For the text-containing cell, return its midpoint in [X, Y] coordinate format. 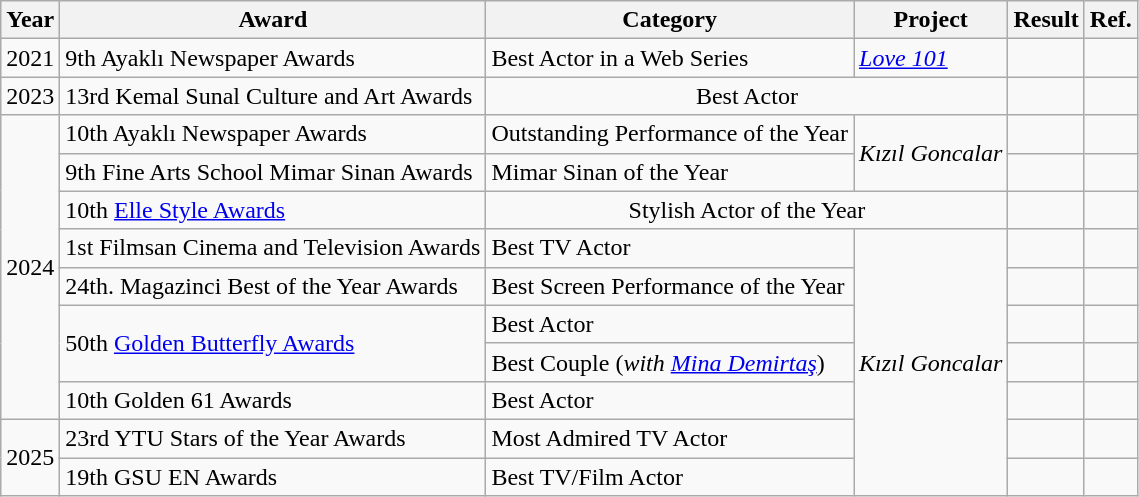
Stylish Actor of the Year [747, 210]
10th Golden 61 Awards [273, 400]
2025 [30, 457]
Best TV/Film Actor [670, 477]
Category [670, 20]
Outstanding Performance of the Year [670, 134]
19th GSU EN Awards [273, 477]
2024 [30, 267]
Best Screen Performance of the Year [670, 286]
Best Actor in a Web Series [670, 58]
2023 [30, 96]
Mimar Sinan of the Year [670, 172]
23rd YTU Stars of the Year Awards [273, 438]
9th Fine Arts School Mimar Sinan Awards [273, 172]
9th Ayaklı Newspaper Awards [273, 58]
50th Golden Butterfly Awards [273, 343]
10th Elle Style Awards [273, 210]
Best Couple (with Mina Demirtaş) [670, 362]
Best TV Actor [670, 248]
Most Admired TV Actor [670, 438]
Project [931, 20]
24th. Magazinci Best of the Year Awards [273, 286]
Love 101 [931, 58]
10th Ayaklı Newspaper Awards [273, 134]
Award [273, 20]
13rd Kemal Sunal Culture and Art Awards [273, 96]
Year [30, 20]
Result [1046, 20]
1st Filmsan Cinema and Television Awards [273, 248]
Ref. [1110, 20]
2021 [30, 58]
